Return the [x, y] coordinate for the center point of the cell that contains the specified text.  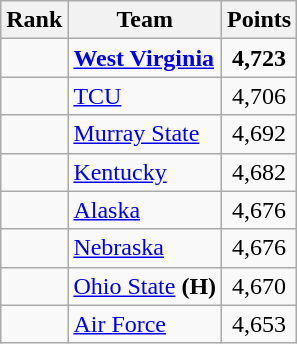
TCU [145, 96]
4,670 [260, 286]
4,692 [260, 134]
4,653 [260, 324]
West Virginia [145, 58]
Murray State [145, 134]
Rank [34, 20]
4,706 [260, 96]
4,682 [260, 172]
Kentucky [145, 172]
Air Force [145, 324]
Nebraska [145, 248]
Team [145, 20]
Ohio State (H) [145, 286]
4,723 [260, 58]
Points [260, 20]
Alaska [145, 210]
